Pinpoint the cell where the given text exists, returning its (x, y) midpoint coordinate. 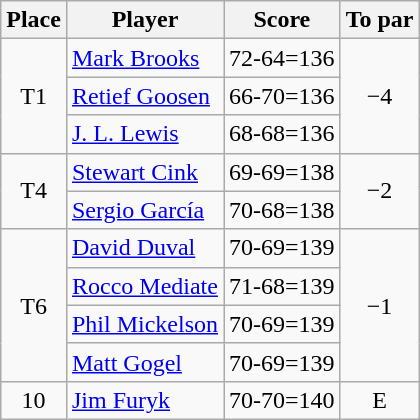
Stewart Cink (144, 172)
−4 (380, 96)
E (380, 400)
71-68=139 (282, 286)
J. L. Lewis (144, 134)
David Duval (144, 248)
−1 (380, 305)
Sergio García (144, 210)
10 (34, 400)
T6 (34, 305)
T1 (34, 96)
Player (144, 20)
70-70=140 (282, 400)
Matt Gogel (144, 362)
−2 (380, 191)
70-68=138 (282, 210)
T4 (34, 191)
Place (34, 20)
Phil Mickelson (144, 324)
Rocco Mediate (144, 286)
68-68=136 (282, 134)
69-69=138 (282, 172)
Score (282, 20)
Jim Furyk (144, 400)
Retief Goosen (144, 96)
72-64=136 (282, 58)
66-70=136 (282, 96)
Mark Brooks (144, 58)
To par (380, 20)
